Return [x, y] of the center of cell containing provided text 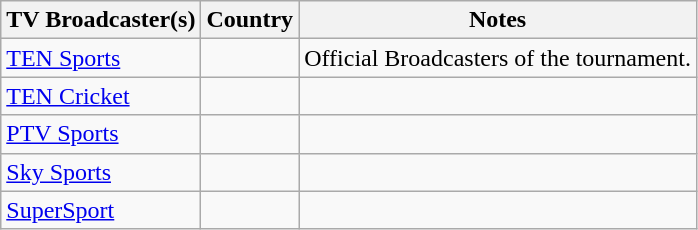
TV Broadcaster(s) [101, 20]
Notes [498, 20]
Country [250, 20]
TEN Cricket [101, 96]
TEN Sports [101, 58]
SuperSport [101, 210]
Sky Sports [101, 172]
PTV Sports [101, 134]
Official Broadcasters of the tournament. [498, 58]
